Locate the cell with the specified text and output its (x, y) center coordinate. 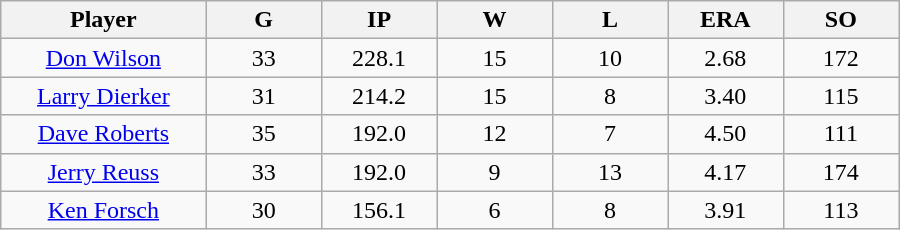
3.40 (726, 96)
113 (840, 210)
156.1 (378, 210)
35 (264, 134)
G (264, 20)
172 (840, 58)
Larry Dierker (104, 96)
2.68 (726, 58)
ERA (726, 20)
228.1 (378, 58)
Jerry Reuss (104, 172)
Dave Roberts (104, 134)
214.2 (378, 96)
31 (264, 96)
IP (378, 20)
6 (494, 210)
13 (610, 172)
12 (494, 134)
30 (264, 210)
9 (494, 172)
Player (104, 20)
115 (840, 96)
7 (610, 134)
10 (610, 58)
SO (840, 20)
111 (840, 134)
4.17 (726, 172)
Don Wilson (104, 58)
3.91 (726, 210)
174 (840, 172)
4.50 (726, 134)
Ken Forsch (104, 210)
L (610, 20)
W (494, 20)
